Capture the cell that displays the provided text and extract its [X, Y] central coordinate. 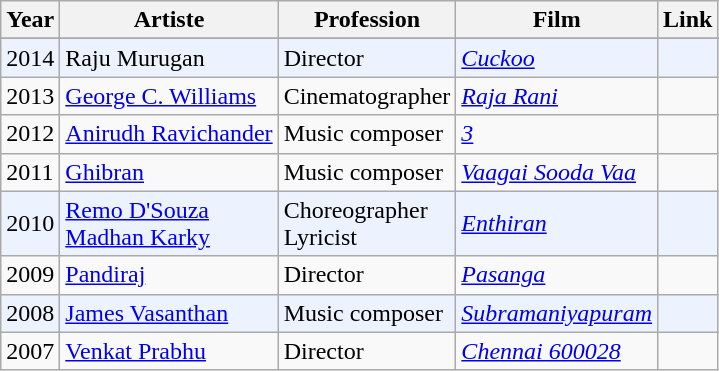
Vaagai Sooda Vaa [557, 172]
3 [557, 134]
Venkat Prabhu [169, 351]
Cinematographer [367, 96]
Raju Murugan [169, 58]
Remo D'SouzaMadhan Karky [169, 224]
Ghibran [169, 172]
Artiste [169, 20]
Pasanga [557, 275]
Enthiran [557, 224]
Cuckoo [557, 58]
2013 [30, 96]
2009 [30, 275]
Film [557, 20]
James Vasanthan [169, 313]
2014 [30, 58]
Anirudh Ravichander [169, 134]
Year [30, 20]
Subramaniyapuram [557, 313]
ChoreographerLyricist [367, 224]
2008 [30, 313]
2012 [30, 134]
George C. Williams [169, 96]
2011 [30, 172]
Chennai 600028 [557, 351]
Pandiraj [169, 275]
Profession [367, 20]
2010 [30, 224]
Raja Rani [557, 96]
2007 [30, 351]
Link [688, 20]
